Pinpoint the cell where the given text exists, returning its [X, Y] midpoint coordinate. 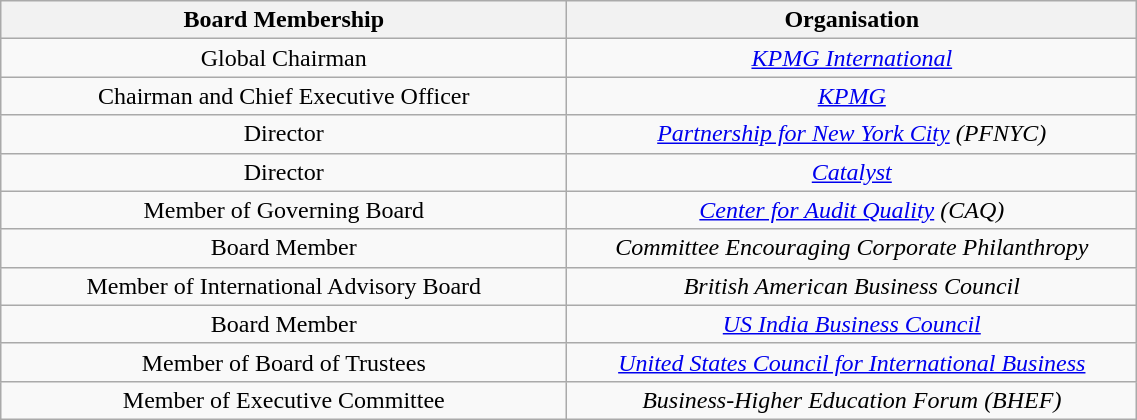
Global Chairman [284, 58]
Member of Board of Trustees [284, 362]
Member of Executive Committee [284, 400]
United States Council for International Business [852, 362]
Board Membership [284, 20]
Member of International Advisory Board [284, 286]
Member of Governing Board [284, 210]
KPMG International [852, 58]
US India Business Council [852, 324]
Organisation [852, 20]
Committee Encouraging Corporate Philanthropy [852, 248]
Business-Higher Education Forum (BHEF) [852, 400]
Partnership for New York City (PFNYC) [852, 134]
KPMG [852, 96]
Chairman and Chief Executive Officer [284, 96]
Center for Audit Quality (CAQ) [852, 210]
British American Business Council [852, 286]
Catalyst [852, 172]
